Provide the (x, y) coordinate of the cell's center where the given text is located.  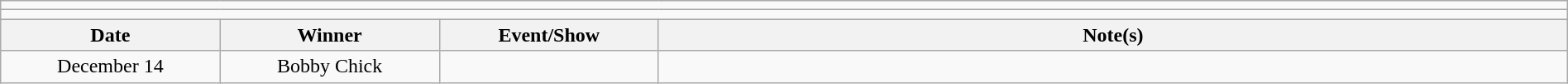
Event/Show (549, 35)
Bobby Chick (329, 67)
Winner (329, 35)
Note(s) (1113, 35)
Date (111, 35)
December 14 (111, 67)
